Scan for the cell matching the given text and deliver its [X, Y] coordinate at center. 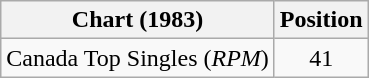
Chart (1983) [138, 20]
Canada Top Singles (RPM) [138, 58]
41 [321, 58]
Position [321, 20]
